Return the [X, Y] coordinate for the center point of the cell that contains the specified text.  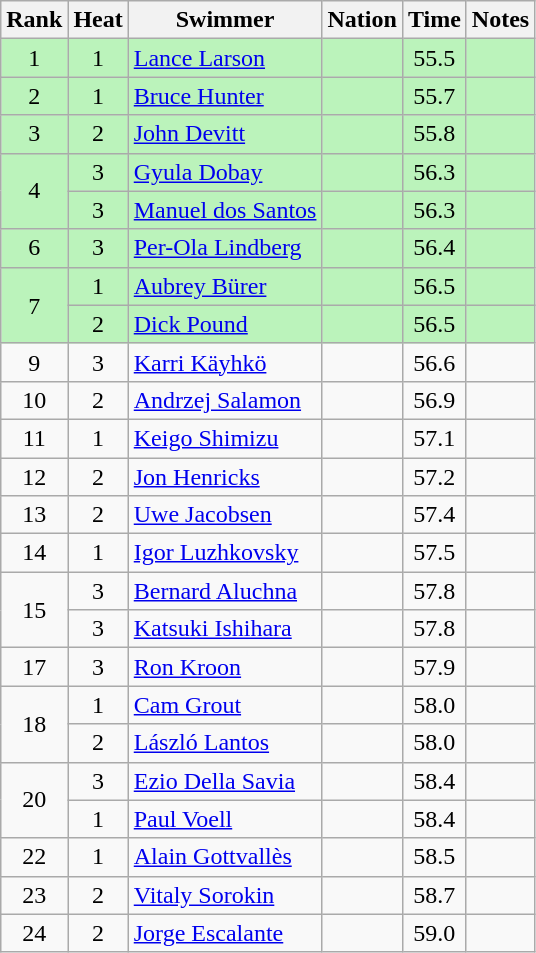
Lance Larson [225, 58]
Aubrey Bürer [225, 286]
László Lantos [225, 743]
Bruce Hunter [225, 96]
Swimmer [225, 20]
Jorge Escalante [225, 933]
20 [34, 800]
13 [34, 515]
55.8 [434, 134]
Per-Ola Lindberg [225, 248]
Keigo Shimizu [225, 438]
18 [34, 724]
John Devitt [225, 134]
Bernard Aluchna [225, 591]
Katsuki Ishihara [225, 629]
Paul Voell [225, 819]
22 [34, 857]
14 [34, 553]
24 [34, 933]
56.6 [434, 362]
Karri Käyhkö [225, 362]
56.9 [434, 400]
56.4 [434, 248]
11 [34, 438]
17 [34, 667]
Rank [34, 20]
7 [34, 305]
Andrzej Salamon [225, 400]
57.9 [434, 667]
Ron Kroon [225, 667]
Ezio Della Savia [225, 781]
Manuel dos Santos [225, 210]
9 [34, 362]
Notes [500, 20]
Igor Luzhkovsky [225, 553]
57.5 [434, 553]
Uwe Jacobsen [225, 515]
Time [434, 20]
59.0 [434, 933]
4 [34, 191]
Vitaly Sorokin [225, 895]
57.2 [434, 477]
Cam Grout [225, 705]
58.5 [434, 857]
Jon Henricks [225, 477]
23 [34, 895]
55.5 [434, 58]
15 [34, 610]
12 [34, 477]
58.7 [434, 895]
Heat [98, 20]
Alain Gottvallès [225, 857]
Gyula Dobay [225, 172]
Nation [362, 20]
10 [34, 400]
55.7 [434, 96]
57.4 [434, 515]
6 [34, 248]
Dick Pound [225, 324]
57.1 [434, 438]
